Provide the (x, y) coordinate of the cell's center where the given text is located.  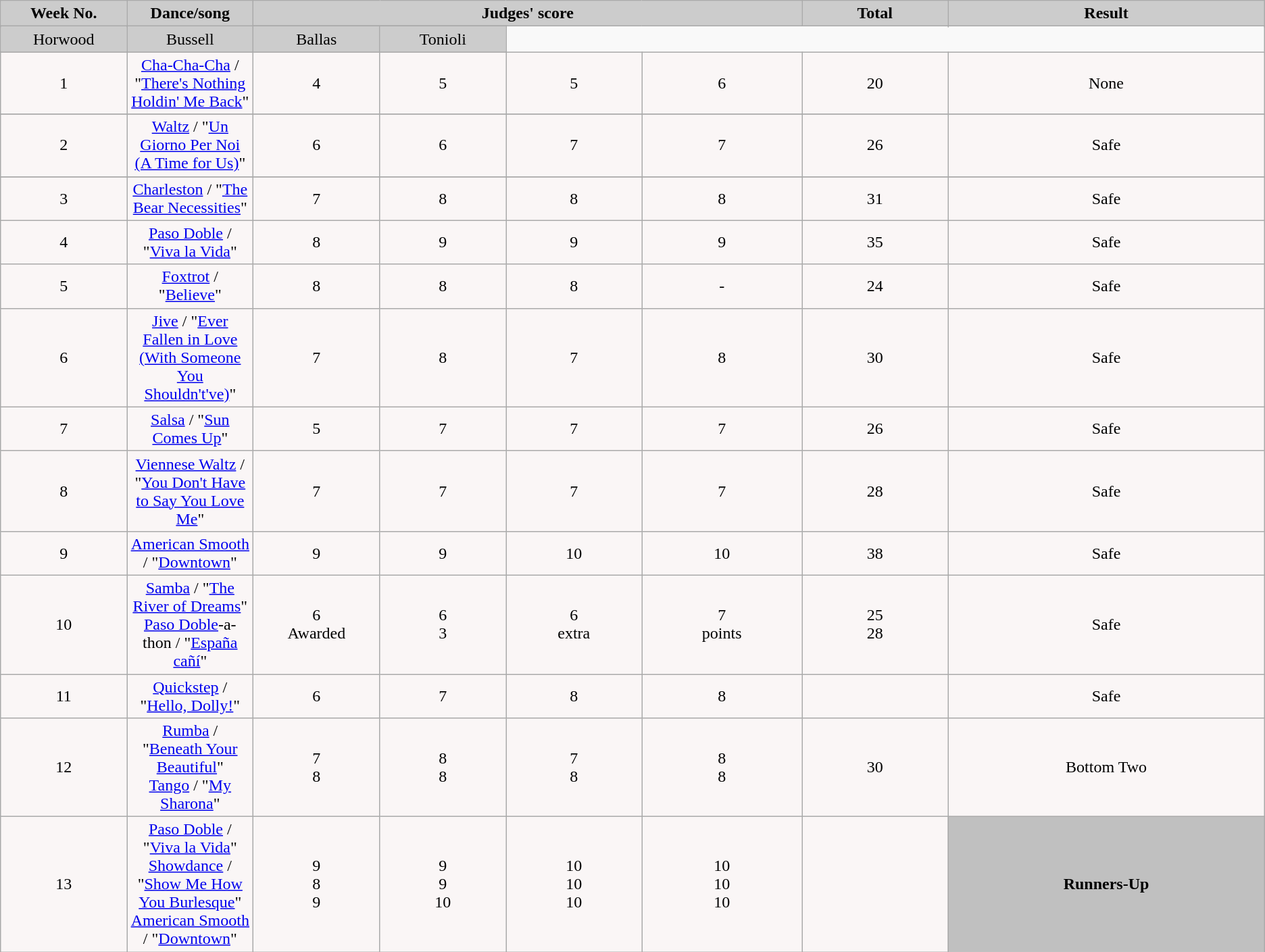
Cha-Cha-Cha / "There's Nothing Holdin' Me Back" (191, 83)
Ballas (316, 39)
Runners-Up (1106, 884)
Horwood (64, 39)
Week No. (64, 14)
20 (875, 83)
Result (1106, 14)
3 (64, 199)
9910 (443, 884)
Foxtrot / "Believe" (191, 286)
Salsa / "Sun Comes Up" (191, 428)
2528 (875, 624)
Judges' score (528, 14)
Samba / "The River of Dreams"Paso Doble-a-thon / "España cañí" (191, 624)
Quickstep / "Hello, Dolly!" (191, 696)
Bottom Two (1106, 768)
13 (64, 884)
Waltz / "Un Giorno Per Noi (A Time for Us)" (191, 145)
24 (875, 286)
None (1106, 83)
Tonioli (443, 39)
Dance/song (191, 14)
Charleston / "The Bear Necessities" (191, 199)
38 (875, 553)
Viennese Waltz / "You Don't Have to Say You Love Me" (191, 491)
Total (875, 14)
Paso Doble / "Viva la Vida" (191, 242)
35 (875, 242)
6extra (574, 624)
American Smooth / "Downtown" (191, 553)
11 (64, 696)
63 (443, 624)
12 (64, 768)
1 (64, 83)
31 (875, 199)
7points (722, 624)
Paso Doble / "Viva la Vida"Showdance / "Show Me How You Burlesque"American Smooth / "Downtown" (191, 884)
28 (875, 491)
Jive / "Ever Fallen in Love (With Someone You Shouldn't've)" (191, 357)
2 (64, 145)
989 (316, 884)
6Awarded (316, 624)
- (722, 286)
Bussell (191, 39)
Rumba / "Beneath Your Beautiful"Tango / "My Sharona" (191, 768)
